Capture the cell that displays the provided text and extract its [X, Y] central coordinate. 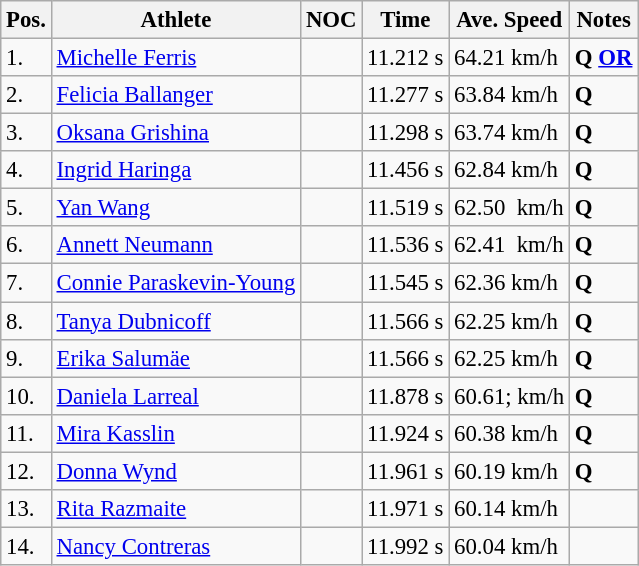
Michelle Ferris [176, 58]
11.298 s [406, 133]
5. [26, 208]
63.84 km/h [510, 95]
Donna Wynd [176, 471]
11. [26, 433]
Athlete [176, 20]
64.21 km/h [510, 58]
12. [26, 471]
60.04 km/h [510, 546]
11.878 s [406, 396]
10. [26, 396]
Ave. Speed [510, 20]
Rita Razmaite [176, 509]
11.961 s [406, 471]
11.536 s [406, 245]
Ingrid Haringa [176, 170]
Notes [604, 20]
Tanya Dubnicoff [176, 321]
62.41 km/h [510, 245]
11.545 s [406, 283]
11.277 s [406, 95]
14. [26, 546]
Connie Paraskevin-Young [176, 283]
Mira Kasslin [176, 433]
11.456 s [406, 170]
60.19 km/h [510, 471]
Time [406, 20]
Annett Neumann [176, 245]
11.992 s [406, 546]
62.50 km/h [510, 208]
Oksana Grishina [176, 133]
60.38 km/h [510, 433]
11.924 s [406, 433]
Yan Wang [176, 208]
13. [26, 509]
Q OR [604, 58]
4. [26, 170]
62.36 km/h [510, 283]
NOC [332, 20]
60.61; km/h [510, 396]
8. [26, 321]
Nancy Contreras [176, 546]
1. [26, 58]
Pos. [26, 20]
6. [26, 245]
60.14 km/h [510, 509]
2. [26, 95]
9. [26, 358]
62.84 km/h [510, 170]
3. [26, 133]
Daniela Larreal [176, 396]
7. [26, 283]
63.74 km/h [510, 133]
Felicia Ballanger [176, 95]
Erika Salumäe [176, 358]
11.212 s [406, 58]
11.519 s [406, 208]
11.971 s [406, 509]
